Find where the given text appears and provide that cell's center as (X, Y) coordinate. 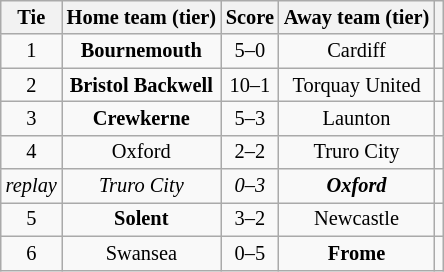
3 (32, 118)
0–5 (250, 253)
1 (32, 51)
6 (32, 253)
Newcastle (356, 219)
2 (32, 85)
Tie (32, 17)
5 (32, 219)
Launton (356, 118)
5–0 (250, 51)
Crewkerne (142, 118)
Home team (tier) (142, 17)
Bournemouth (142, 51)
3–2 (250, 219)
Score (250, 17)
5–3 (250, 118)
Away team (tier) (356, 17)
0–3 (250, 186)
Cardiff (356, 51)
Bristol Backwell (142, 85)
4 (32, 152)
2–2 (250, 152)
Torquay United (356, 85)
replay (32, 186)
10–1 (250, 85)
Swansea (142, 253)
Solent (142, 219)
Frome (356, 253)
